Locate the cell with the specified text and output its (x, y) center coordinate. 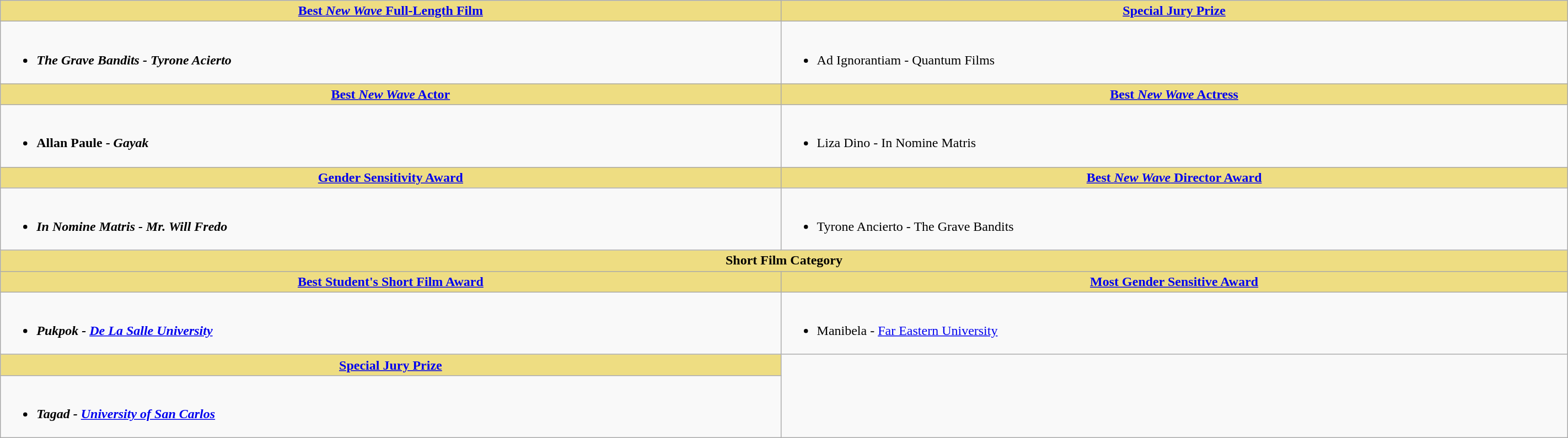
Manibela - Far Eastern University (1174, 323)
Short Film Category (784, 261)
Best New Wave Director Award (1174, 177)
Gender Sensitivity Award (390, 177)
Most Gender Sensitive Award (1174, 282)
Allan Paule - Gayak (390, 136)
In Nomine Matris - Mr. Will Fredo (390, 219)
The Grave Bandits - Tyrone Acierto (390, 53)
Best New Wave Actress (1174, 94)
Liza Dino - In Nomine Matris (1174, 136)
Tagad - University of San Carlos (390, 407)
Best New Wave Actor (390, 94)
Best New Wave Full-Length Film (390, 11)
Pukpok - De La Salle University (390, 323)
Tyrone Ancierto - The Grave Bandits (1174, 219)
Best Student's Short Film Award (390, 282)
Ad Ignorantiam - Quantum Films (1174, 53)
